Find where the given text appears and provide that cell's center as (X, Y) coordinate. 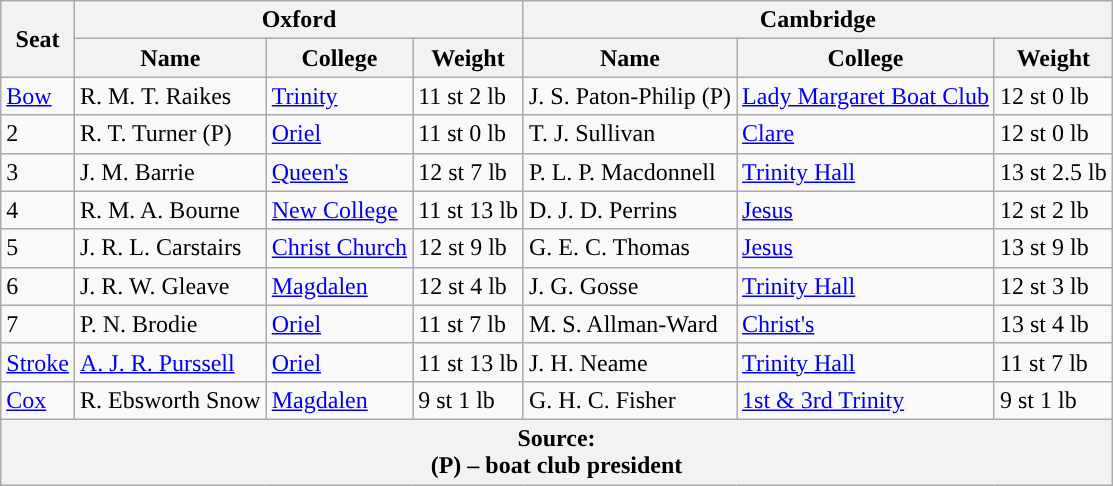
R. M. A. Bourne (170, 210)
J. S. Paton-Philip (P) (630, 96)
Source:(P) – boat club president (556, 452)
J. M. Barrie (170, 172)
R. M. T. Raikes (170, 96)
R. Ebsworth Snow (170, 400)
3 (38, 172)
Seat (38, 39)
Lady Margaret Boat Club (866, 96)
R. T. Turner (P) (170, 134)
P. N. Brodie (170, 324)
J. G. Gosse (630, 286)
J. R. L. Carstairs (170, 248)
G. H. C. Fisher (630, 400)
13 st 2.5 lb (1053, 172)
J. R. W. Gleave (170, 286)
13 st 9 lb (1053, 248)
13 st 4 lb (1053, 324)
4 (38, 210)
Cambridge (818, 20)
New College (339, 210)
12 st 7 lb (468, 172)
Christ Church (339, 248)
11 st 2 lb (468, 96)
12 st 3 lb (1053, 286)
A. J. R. Purssell (170, 362)
Clare (866, 134)
J. H. Neame (630, 362)
7 (38, 324)
12 st 9 lb (468, 248)
Oxford (298, 20)
12 st 2 lb (1053, 210)
12 st 4 lb (468, 286)
M. S. Allman-Ward (630, 324)
Trinity (339, 96)
Cox (38, 400)
1st & 3rd Trinity (866, 400)
2 (38, 134)
5 (38, 248)
Stroke (38, 362)
Queen's (339, 172)
11 st 0 lb (468, 134)
6 (38, 286)
G. E. C. Thomas (630, 248)
Christ's (866, 324)
P. L. P. Macdonnell (630, 172)
D. J. D. Perrins (630, 210)
Bow (38, 96)
T. J. Sullivan (630, 134)
